Scan for the cell matching the given text and deliver its [X, Y] coordinate at center. 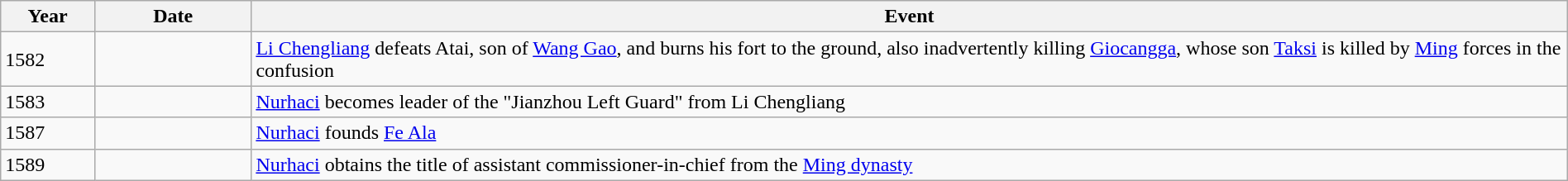
Nurhaci becomes leader of the "Jianzhou Left Guard" from Li Chengliang [910, 102]
Nurhaci obtains the title of assistant commissioner-in-chief from the Ming dynasty [910, 164]
1582 [48, 60]
1587 [48, 133]
Year [48, 17]
1589 [48, 164]
1583 [48, 102]
Event [910, 17]
Date [172, 17]
Nurhaci founds Fe Ala [910, 133]
